Search for the cell housing the specified text and yield its [x, y] center coordinate. 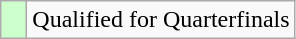
Qualified for Quarterfinals [161, 20]
